Identify which cell holds the provided text, then report its [x, y] central coordinate. 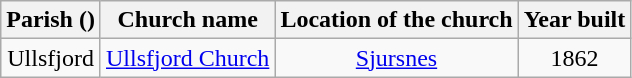
Year built [574, 20]
Ullsfjord Church [187, 58]
Sjursnes [396, 58]
Location of the church [396, 20]
Ullsfjord [51, 58]
1862 [574, 58]
Church name [187, 20]
Parish () [51, 20]
